Output the (X, Y) coordinate of the center of the cell containing the given text.  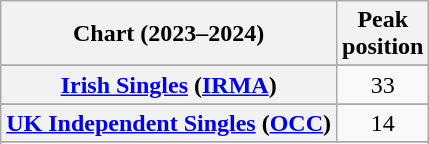
33 (383, 85)
14 (383, 123)
Chart (2023–2024) (169, 34)
Irish Singles (IRMA) (169, 85)
UK Independent Singles (OCC) (169, 123)
Peakposition (383, 34)
